Determine the [x, y] coordinate at the center of the cell enclosing the given text.  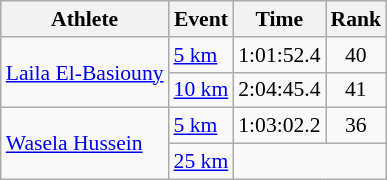
40 [356, 55]
25 km [202, 162]
Wasela Hussein [85, 144]
Time [279, 19]
1:01:52.4 [279, 55]
10 km [202, 90]
2:04:45.4 [279, 90]
Event [202, 19]
Laila El-Basiouny [85, 72]
36 [356, 126]
Athlete [85, 19]
Rank [356, 19]
41 [356, 90]
1:03:02.2 [279, 126]
